Return (X, Y) of the center of cell containing provided text 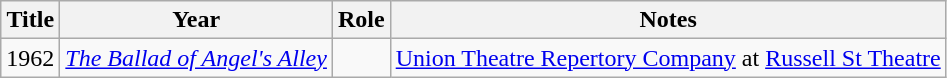
Year (196, 20)
Notes (668, 20)
Union Theatre Repertory Company at Russell St Theatre (668, 58)
Title (30, 20)
1962 (30, 58)
The Ballad of Angel's Alley (196, 58)
Role (361, 20)
